For the text-containing cell, return its midpoint in [x, y] coordinate format. 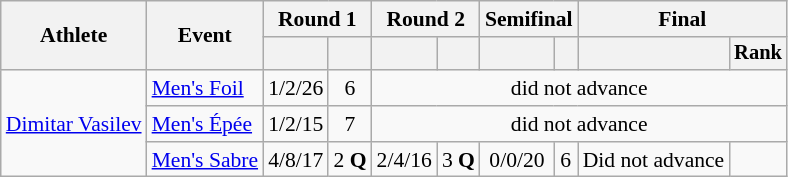
1/2/15 [296, 124]
1/2/26 [296, 88]
Semifinal [529, 19]
Round 2 [426, 19]
Athlete [74, 36]
6 [350, 88]
Men's Foil [206, 88]
Final [682, 19]
Round 1 [317, 19]
Rank [758, 54]
Event [206, 36]
Men's Épée [206, 124]
Dimitar Vasilev [74, 124]
7 [350, 124]
